Search for the cell housing the specified text and yield its [X, Y] center coordinate. 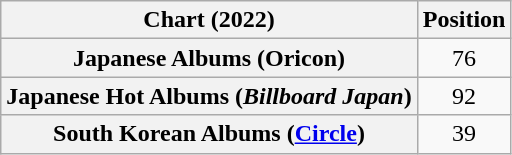
Position [464, 20]
Japanese Albums (Oricon) [209, 58]
Japanese Hot Albums (Billboard Japan) [209, 96]
76 [464, 58]
Chart (2022) [209, 20]
39 [464, 134]
South Korean Albums (Circle) [209, 134]
92 [464, 96]
